Extract the (x, y) coordinate from the center of the cell holding the provided text.  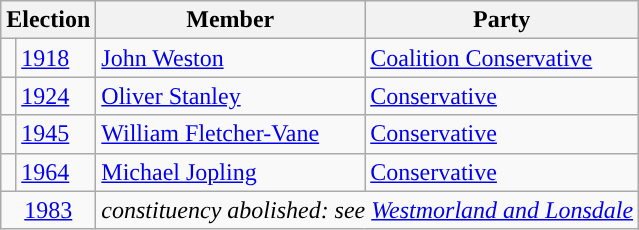
William Fletcher-Vane (230, 134)
1964 (56, 172)
Oliver Stanley (230, 96)
John Weston (230, 58)
1918 (56, 58)
1945 (56, 134)
Party (502, 20)
Member (230, 20)
Coalition Conservative (502, 58)
Michael Jopling (230, 172)
1924 (56, 96)
constituency abolished: see Westmorland and Lonsdale (368, 210)
Election (48, 20)
1983 (48, 210)
